Find where the given text appears and provide that cell's center as (X, Y) coordinate. 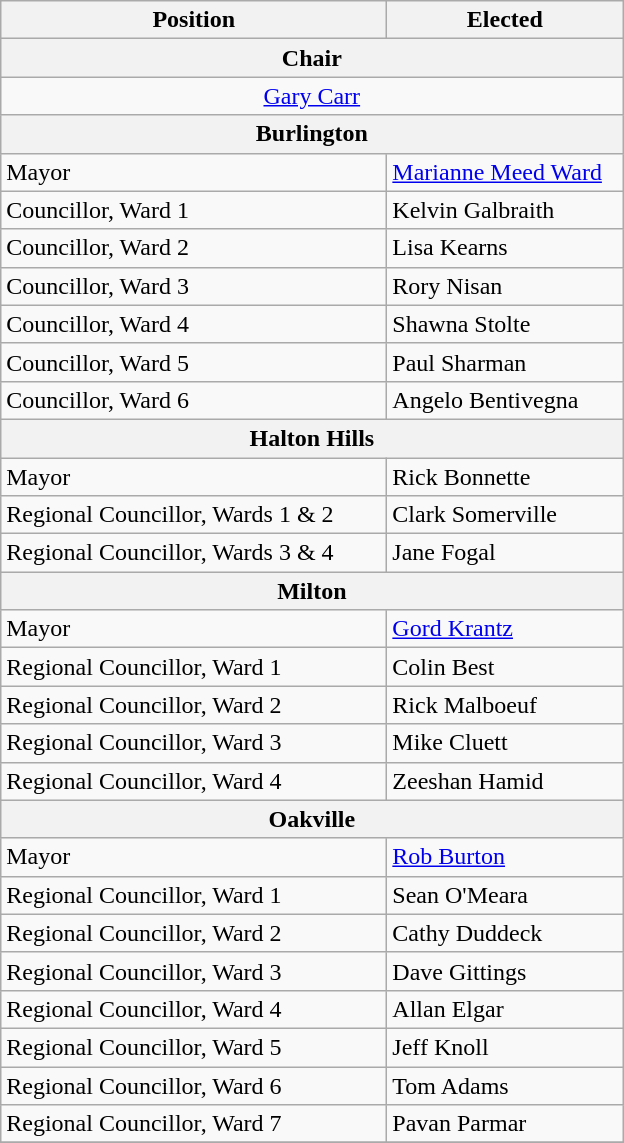
Councillor, Ward 6 (194, 400)
Councillor, Ward 2 (194, 248)
Zeeshan Hamid (505, 781)
Marianne Meed Ward (505, 172)
Oakville (312, 819)
Regional Councillor, Ward 7 (194, 1124)
Pavan Parmar (505, 1124)
Halton Hills (312, 438)
Burlington (312, 134)
Rick Bonnette (505, 477)
Allan Elgar (505, 1009)
Gord Krantz (505, 629)
Lisa Kearns (505, 248)
Position (194, 20)
Mike Cluett (505, 743)
Chair (312, 58)
Jeff Knoll (505, 1047)
Kelvin Galbraith (505, 210)
Sean O'Meara (505, 895)
Gary Carr (312, 96)
Milton (312, 591)
Councillor, Ward 3 (194, 286)
Cathy Duddeck (505, 933)
Clark Somerville (505, 515)
Councillor, Ward 4 (194, 324)
Paul Sharman (505, 362)
Rob Burton (505, 857)
Regional Councillor, Wards 3 & 4 (194, 553)
Tom Adams (505, 1085)
Regional Councillor, Ward 6 (194, 1085)
Dave Gittings (505, 971)
Regional Councillor, Wards 1 & 2 (194, 515)
Elected (505, 20)
Rick Malboeuf (505, 705)
Rory Nisan (505, 286)
Shawna Stolte (505, 324)
Jane Fogal (505, 553)
Regional Councillor, Ward 5 (194, 1047)
Councillor, Ward 5 (194, 362)
Angelo Bentivegna (505, 400)
Colin Best (505, 667)
Councillor, Ward 1 (194, 210)
